Extract the [X, Y] coordinate from the center of the cell holding the provided text.  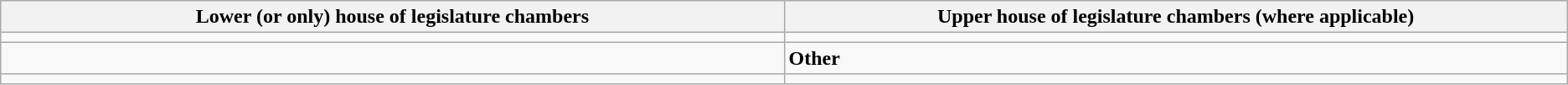
Upper house of legislature chambers (where applicable) [1176, 17]
Lower (or only) house of legislature chambers [392, 17]
Other [1176, 58]
